Pinpoint the cell where the given text exists, returning its [x, y] midpoint coordinate. 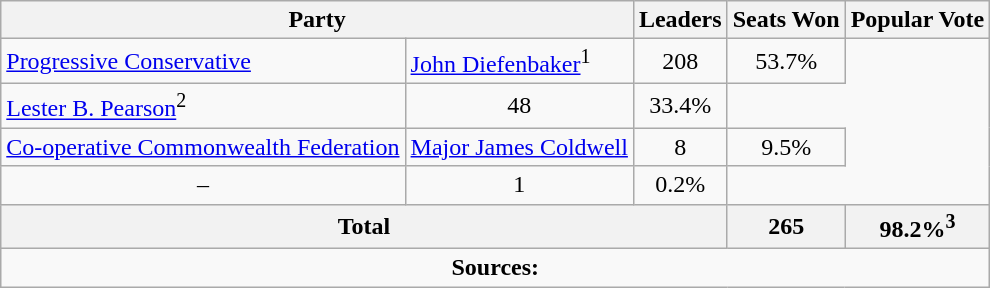
48 [519, 106]
8 [680, 147]
208 [680, 62]
Co-operative Commonwealth Federation [203, 147]
33.4% [680, 106]
Major James Coldwell [519, 147]
John Diefenbaker1 [519, 62]
265 [786, 226]
0.2% [680, 185]
Sources: [496, 268]
9.5% [786, 147]
Seats Won [786, 20]
Party [318, 20]
– [203, 185]
Popular Vote [918, 20]
98.2%3 [918, 226]
Progressive Conservative [203, 62]
Total [364, 226]
1 [519, 185]
53.7% [786, 62]
Lester B. Pearson2 [203, 106]
Leaders [680, 20]
